Find where the given text appears and provide that cell's center as [x, y] coordinate. 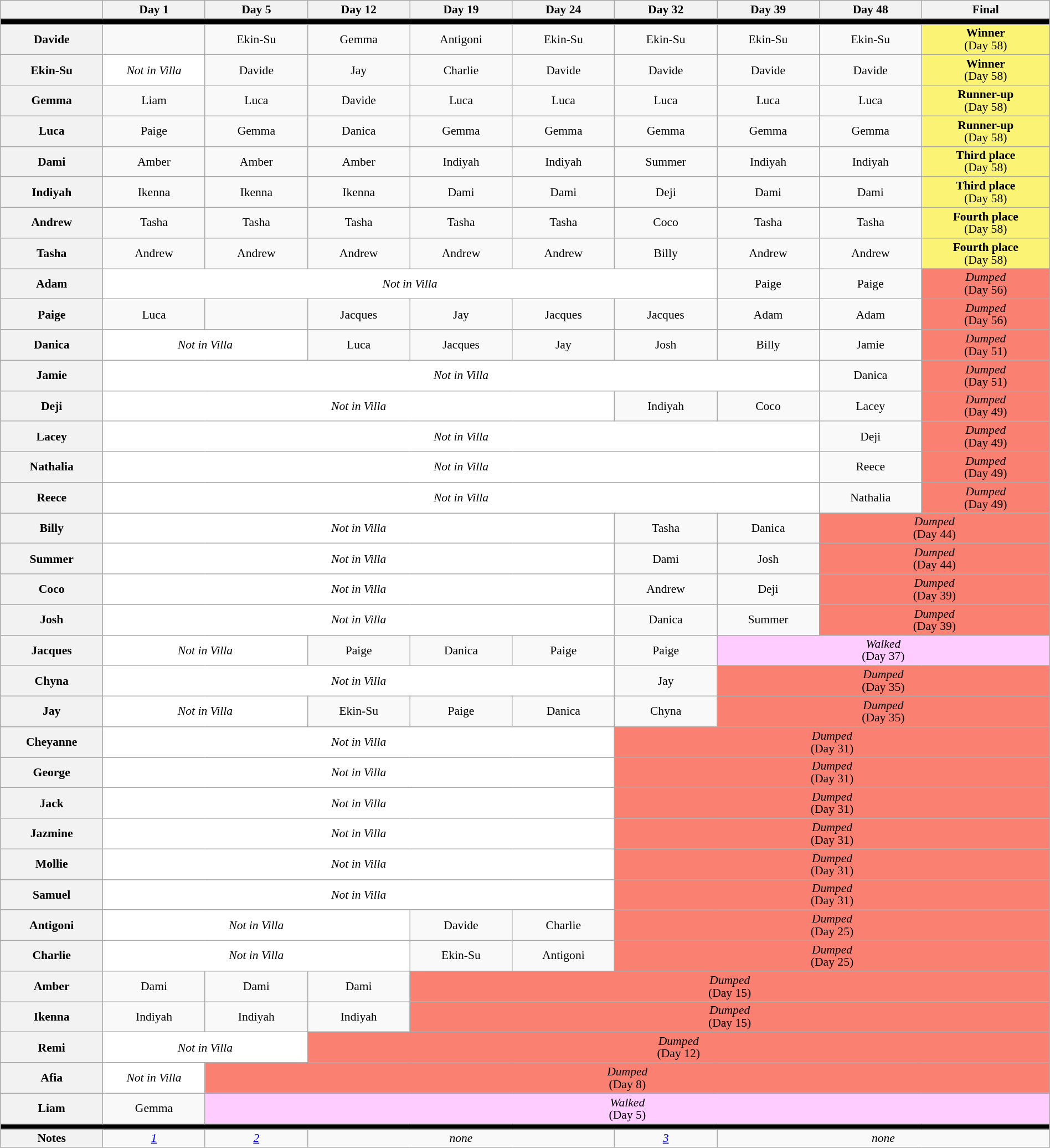
1 [154, 1139]
Notes [52, 1139]
Jazmine [52, 833]
Day 32 [666, 10]
George [52, 772]
Walked (Day 37) [884, 650]
Day 24 [564, 10]
Dumped(Day 8) [627, 1078]
Day 39 [769, 10]
Day 19 [461, 10]
Day 1 [154, 10]
2 [256, 1139]
Walked (Day 5) [627, 1108]
Samuel [52, 894]
Dumped(Day 12) [678, 1047]
Day 12 [359, 10]
Final [986, 10]
Afia [52, 1078]
Jack [52, 803]
3 [666, 1139]
Day 5 [256, 10]
Mollie [52, 864]
Day 48 [871, 10]
Cheyanne [52, 742]
Remi [52, 1047]
